From the cell containing the given text, extract its center point as (X, Y) coordinate. 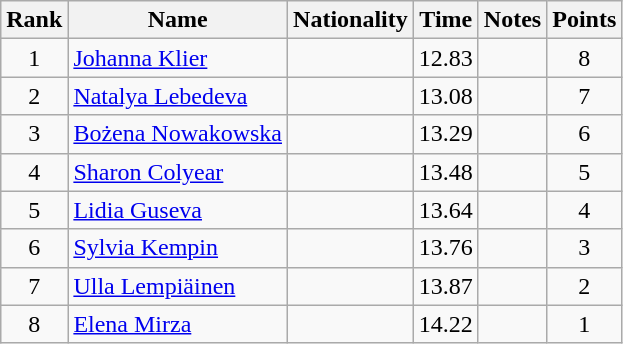
13.76 (446, 248)
Lidia Guseva (178, 210)
Elena Mirza (178, 324)
Rank (34, 20)
Name (178, 20)
Time (446, 20)
Natalya Lebedeva (178, 96)
13.87 (446, 286)
Points (584, 20)
Nationality (351, 20)
Ulla Lempiäinen (178, 286)
Sharon Colyear (178, 172)
13.48 (446, 172)
Notes (512, 20)
12.83 (446, 58)
Johanna Klier (178, 58)
Bożena Nowakowska (178, 134)
13.64 (446, 210)
14.22 (446, 324)
13.29 (446, 134)
13.08 (446, 96)
Sylvia Kempin (178, 248)
